Return the [x, y] coordinate for the center point of the cell that contains the specified text.  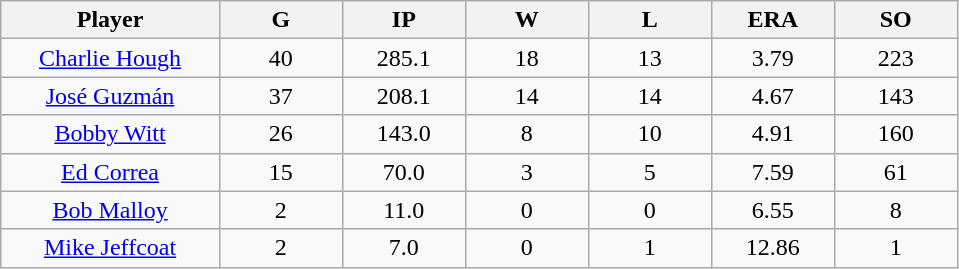
4.67 [772, 96]
223 [896, 58]
L [650, 20]
Ed Correa [110, 172]
Charlie Hough [110, 58]
143 [896, 96]
Mike Jeffcoat [110, 248]
G [280, 20]
IP [404, 20]
143.0 [404, 134]
José Guzmán [110, 96]
11.0 [404, 210]
160 [896, 134]
61 [896, 172]
3 [526, 172]
70.0 [404, 172]
Player [110, 20]
Bob Malloy [110, 210]
5 [650, 172]
Bobby Witt [110, 134]
ERA [772, 20]
7.0 [404, 248]
12.86 [772, 248]
37 [280, 96]
7.59 [772, 172]
18 [526, 58]
10 [650, 134]
W [526, 20]
SO [896, 20]
208.1 [404, 96]
6.55 [772, 210]
4.91 [772, 134]
15 [280, 172]
3.79 [772, 58]
40 [280, 58]
26 [280, 134]
285.1 [404, 58]
13 [650, 58]
